Search for the cell housing the specified text and yield its (x, y) center coordinate. 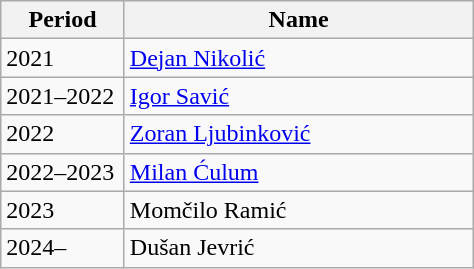
2022 (63, 134)
2024– (63, 248)
Zoran Ljubinković (298, 134)
Period (63, 20)
2023 (63, 210)
Dušan Jevrić (298, 248)
2021–2022 (63, 96)
2021 (63, 58)
Momčilo Ramić (298, 210)
Igor Savić (298, 96)
Dejan Nikolić (298, 58)
Milan Ćulum (298, 172)
2022–2023 (63, 172)
Name (298, 20)
